Return (X, Y) of the center of cell containing provided text 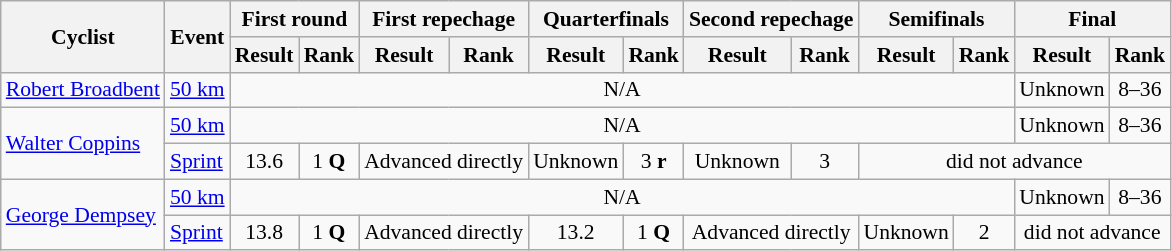
13.8 (264, 233)
2 (984, 233)
First round (294, 19)
Cyclist (83, 36)
Quarterfinals (606, 19)
Second repechage (772, 19)
Final (1092, 19)
3 r (654, 162)
13.2 (576, 233)
First repechage (444, 19)
Semifinals (936, 19)
3 (825, 162)
13.6 (264, 162)
Event (198, 36)
George Dempsey (83, 214)
Walter Coppins (83, 144)
Robert Broadbent (83, 90)
